Pinpoint the cell where the given text exists, returning its (x, y) midpoint coordinate. 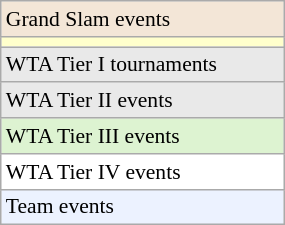
WTA Tier I tournaments (142, 65)
Team events (142, 207)
WTA Tier IV events (142, 172)
WTA Tier II events (142, 101)
WTA Tier III events (142, 136)
Grand Slam events (142, 19)
